Return [x, y] of the center of cell containing provided text 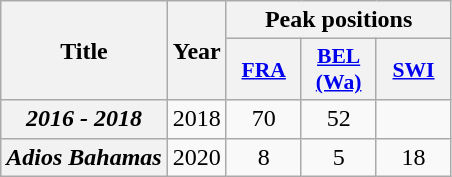
5 [338, 157]
70 [264, 119]
Peak positions [338, 20]
2016 - 2018 [84, 119]
2020 [196, 157]
18 [414, 157]
FRA [264, 70]
Title [84, 50]
Adios Bahamas [84, 157]
52 [338, 119]
BEL (Wa) [338, 70]
2018 [196, 119]
SWI [414, 70]
8 [264, 157]
Year [196, 50]
